Provide the (x, y) coordinate of the cell's center where the given text is located.  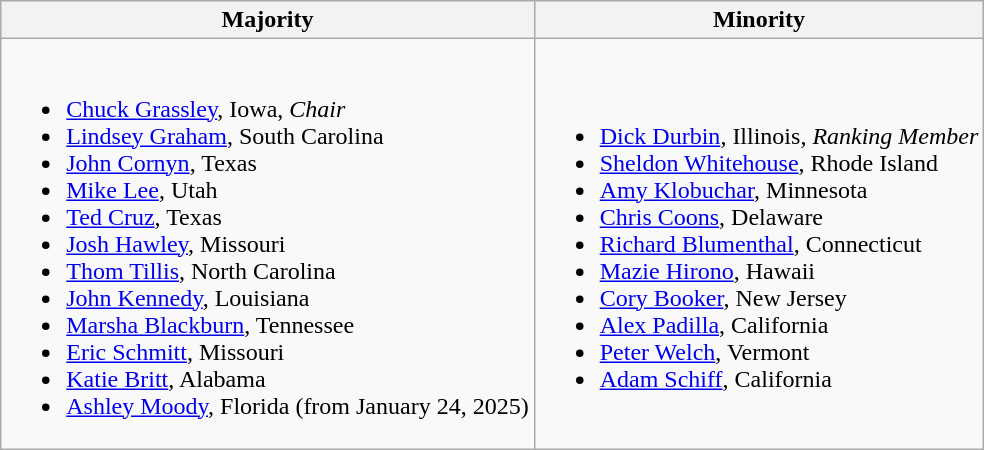
Majority (268, 20)
Minority (759, 20)
